Scan for the cell matching the given text and deliver its (x, y) coordinate at center. 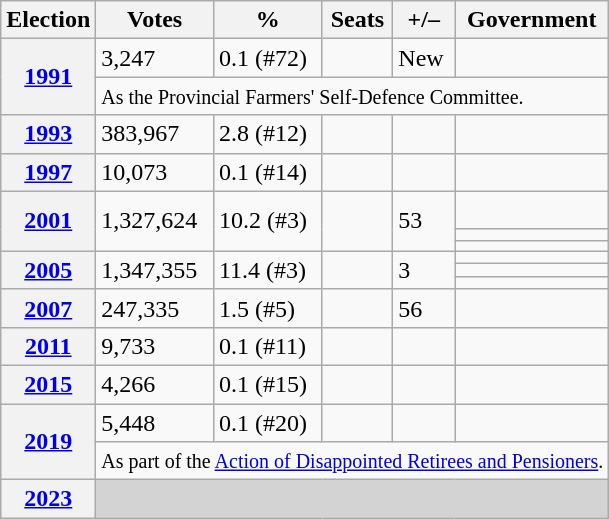
2015 (48, 384)
As the Provincial Farmers' Self-Defence Committee. (352, 96)
Seats (358, 20)
2001 (48, 221)
5,448 (155, 423)
0.1 (#20) (268, 423)
10.2 (#3) (268, 221)
4,266 (155, 384)
0.1 (#14) (268, 172)
383,967 (155, 134)
10,073 (155, 172)
New (424, 58)
2011 (48, 346)
247,335 (155, 308)
Election (48, 20)
3 (424, 270)
2.8 (#12) (268, 134)
% (268, 20)
1991 (48, 77)
Votes (155, 20)
1.5 (#5) (268, 308)
1,347,355 (155, 270)
2007 (48, 308)
2019 (48, 442)
1993 (48, 134)
0.1 (#11) (268, 346)
2023 (48, 499)
11.4 (#3) (268, 270)
2005 (48, 270)
0.1 (#72) (268, 58)
0.1 (#15) (268, 384)
53 (424, 221)
56 (424, 308)
1997 (48, 172)
+/– (424, 20)
As part of the Action of Disappointed Retirees and Pensioners. (352, 461)
9,733 (155, 346)
3,247 (155, 58)
Government (532, 20)
1,327,624 (155, 221)
